Detect which cell encompasses the target text, then output its (X, Y) center coordinate. 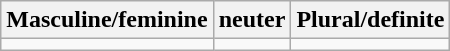
neuter (252, 20)
Masculine/feminine (107, 20)
Plural/definite (370, 20)
